For the text-containing cell, return its midpoint in (x, y) coordinate format. 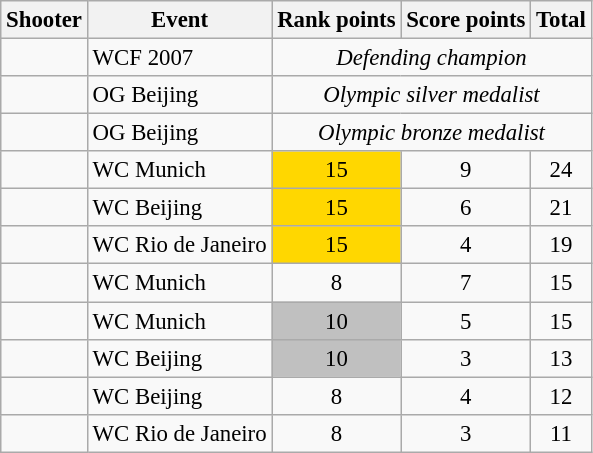
Score points (466, 20)
Defending champion (432, 58)
WCF 2007 (180, 58)
6 (466, 208)
7 (466, 283)
13 (561, 358)
12 (561, 396)
19 (561, 245)
11 (561, 433)
24 (561, 170)
9 (466, 170)
Event (180, 20)
Shooter (44, 20)
Olympic bronze medalist (432, 133)
5 (466, 321)
Rank points (336, 20)
Total (561, 20)
Olympic silver medalist (432, 95)
21 (561, 208)
